Identify which cell holds the provided text, then report its (X, Y) central coordinate. 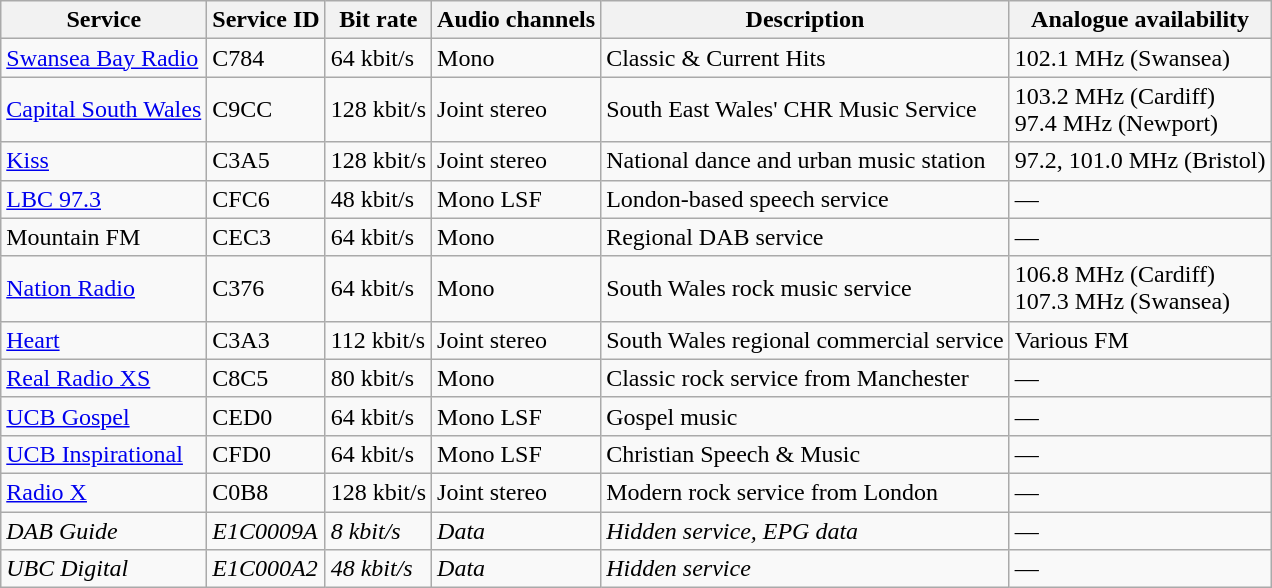
DAB Guide (104, 531)
Heart (104, 340)
C9CC (266, 110)
Classic rock service from Manchester (806, 378)
National dance and urban music station (806, 161)
C784 (266, 58)
C8C5 (266, 378)
Description (806, 20)
CFC6 (266, 199)
London-based speech service (806, 199)
CEC3 (266, 237)
112 kbit/s (378, 340)
South Wales rock music service (806, 288)
103.2 MHz (Cardiff)97.4 MHz (Newport) (1140, 110)
Hidden service, EPG data (806, 531)
Classic & Current Hits (806, 58)
C376 (266, 288)
South Wales regional commercial service (806, 340)
Nation Radio (104, 288)
E1C000A2 (266, 569)
UBC Digital (104, 569)
8 kbit/s (378, 531)
Mountain FM (104, 237)
Service (104, 20)
E1C0009A (266, 531)
Swansea Bay Radio (104, 58)
Gospel music (806, 416)
Christian Speech & Music (806, 454)
C3A5 (266, 161)
102.1 MHz (Swansea) (1140, 58)
CED0 (266, 416)
Regional DAB service (806, 237)
Capital South Wales (104, 110)
UCB Inspirational (104, 454)
C0B8 (266, 492)
Kiss (104, 161)
Real Radio XS (104, 378)
106.8 MHz (Cardiff)107.3 MHz (Swansea) (1140, 288)
LBC 97.3 (104, 199)
Modern rock service from London (806, 492)
Service ID (266, 20)
80 kbit/s (378, 378)
South East Wales' CHR Music Service (806, 110)
Audio channels (516, 20)
97.2, 101.0 MHz (Bristol) (1140, 161)
UCB Gospel (104, 416)
CFD0 (266, 454)
Various FM (1140, 340)
C3A3 (266, 340)
Radio X (104, 492)
Hidden service (806, 569)
Bit rate (378, 20)
Analogue availability (1140, 20)
